Determine the (x, y) coordinate at the center of the cell enclosing the given text.  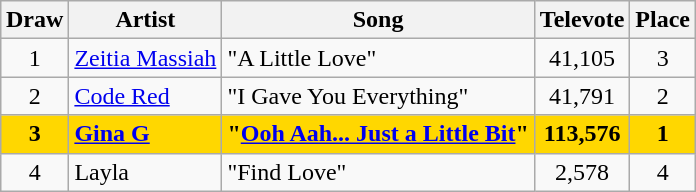
Place (663, 20)
41,105 (582, 58)
2,578 (582, 172)
Gina G (146, 134)
"Find Love" (378, 172)
"A Little Love" (378, 58)
Code Red (146, 96)
"I Gave You Everything" (378, 96)
Draw (34, 20)
Song (378, 20)
Artist (146, 20)
Televote (582, 20)
41,791 (582, 96)
113,576 (582, 134)
Layla (146, 172)
"Ooh Aah... Just a Little Bit" (378, 134)
Zeitia Massiah (146, 58)
